Identify which cell holds the provided text, then report its (X, Y) central coordinate. 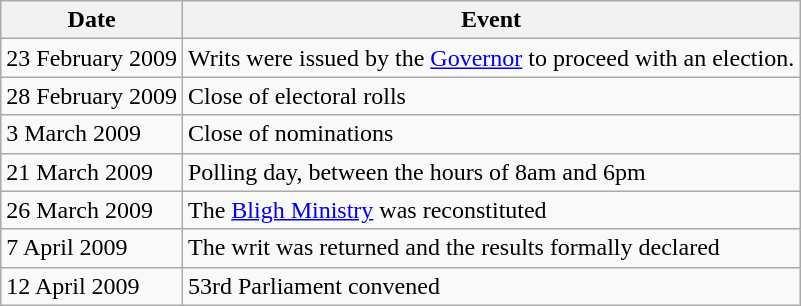
Date (92, 20)
12 April 2009 (92, 286)
Close of nominations (490, 134)
3 March 2009 (92, 134)
Event (490, 20)
53rd Parliament convened (490, 286)
28 February 2009 (92, 96)
26 March 2009 (92, 210)
Polling day, between the hours of 8am and 6pm (490, 172)
The writ was returned and the results formally declared (490, 248)
Close of electoral rolls (490, 96)
7 April 2009 (92, 248)
21 March 2009 (92, 172)
The Bligh Ministry was reconstituted (490, 210)
Writs were issued by the Governor to proceed with an election. (490, 58)
23 February 2009 (92, 58)
